Return the [X, Y] coordinate for the center point of the cell that contains the specified text.  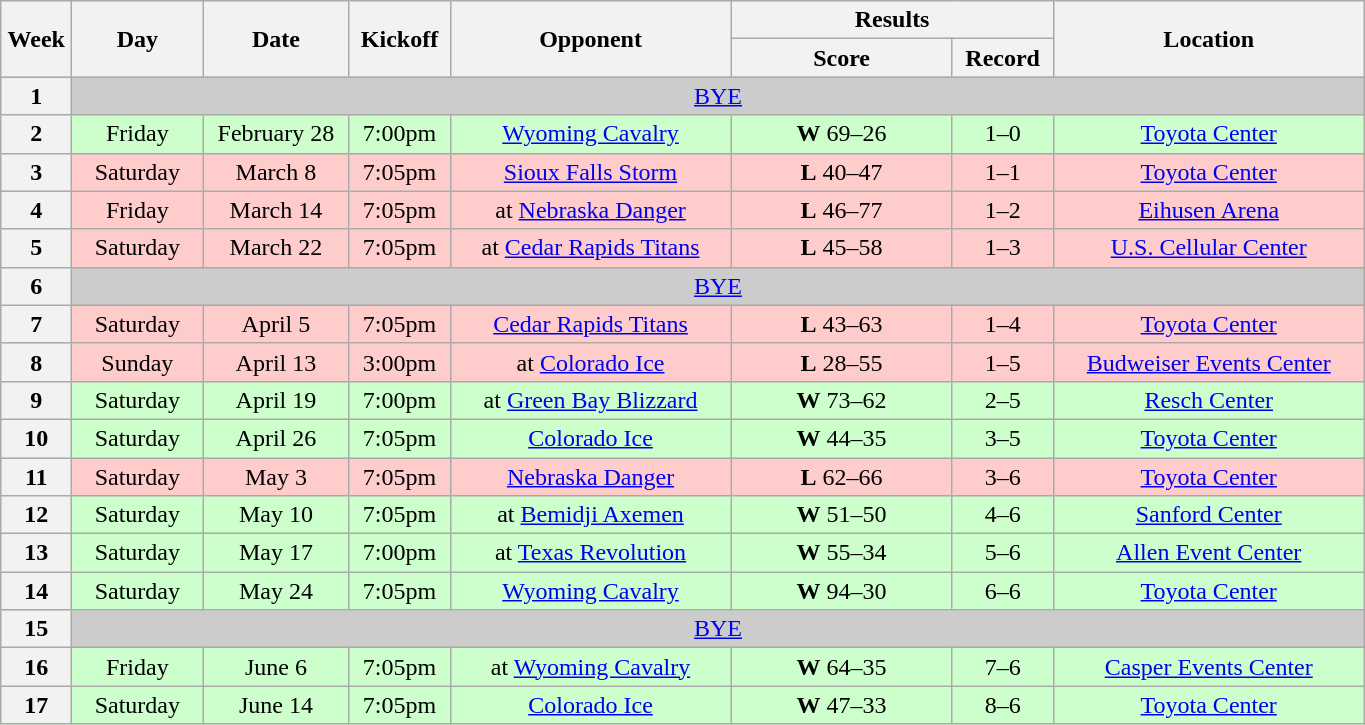
12 [36, 515]
Results [892, 20]
3 [36, 172]
Date [276, 39]
April 26 [276, 438]
8 [36, 362]
1–2 [1002, 210]
March 8 [276, 172]
1–0 [1002, 134]
Sunday [138, 362]
April 5 [276, 324]
Score [842, 58]
16 [36, 667]
W 64–35 [842, 667]
at Green Bay Blizzard [590, 400]
L 28–55 [842, 362]
W 94–30 [842, 591]
7 [36, 324]
March 14 [276, 210]
6–6 [1002, 591]
W 47–33 [842, 705]
W 51–50 [842, 515]
L 62–66 [842, 477]
at Colorado Ice [590, 362]
at Bemidji Axemen [590, 515]
L 43–63 [842, 324]
W 44–35 [842, 438]
2 [36, 134]
14 [36, 591]
April 13 [276, 362]
6 [36, 286]
at Wyoming Cavalry [590, 667]
1–1 [1002, 172]
May 10 [276, 515]
Record [1002, 58]
1 [36, 96]
3–5 [1002, 438]
L 46–77 [842, 210]
Sioux Falls Storm [590, 172]
9 [36, 400]
Opponent [590, 39]
Location [1208, 39]
Cedar Rapids Titans [590, 324]
15 [36, 629]
May 17 [276, 553]
13 [36, 553]
3–6 [1002, 477]
1–3 [1002, 248]
11 [36, 477]
at Cedar Rapids Titans [590, 248]
March 22 [276, 248]
Eihusen Arena [1208, 210]
W 73–62 [842, 400]
U.S. Cellular Center [1208, 248]
7–6 [1002, 667]
5–6 [1002, 553]
1–4 [1002, 324]
L 40–47 [842, 172]
May 3 [276, 477]
April 19 [276, 400]
1–5 [1002, 362]
W 55–34 [842, 553]
February 28 [276, 134]
4–6 [1002, 515]
Resch Center [1208, 400]
10 [36, 438]
5 [36, 248]
June 14 [276, 705]
4 [36, 210]
3:00pm [400, 362]
Sanford Center [1208, 515]
Budweiser Events Center [1208, 362]
Nebraska Danger [590, 477]
at Texas Revolution [590, 553]
Week [36, 39]
L 45–58 [842, 248]
8–6 [1002, 705]
June 6 [276, 667]
Casper Events Center [1208, 667]
May 24 [276, 591]
2–5 [1002, 400]
Kickoff [400, 39]
Allen Event Center [1208, 553]
at Nebraska Danger [590, 210]
W 69–26 [842, 134]
Day [138, 39]
17 [36, 705]
